Find where the given text appears and provide that cell's center as (x, y) coordinate. 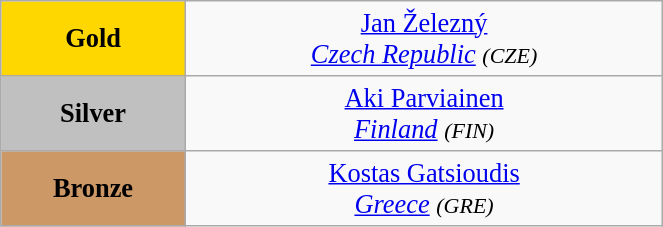
Bronze (94, 188)
Aki ParviainenFinland (FIN) (424, 112)
Jan ŽeleznýCzech Republic (CZE) (424, 38)
Gold (94, 38)
Silver (94, 112)
Kostas GatsioudisGreece (GRE) (424, 188)
